Pinpoint the cell where the given text exists, returning its (x, y) midpoint coordinate. 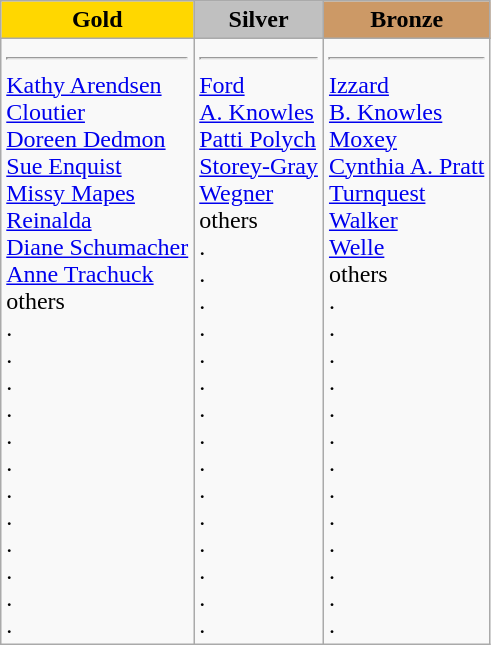
Kathy Arendsen CloutierDoreen DedmonSue EnquistMissy Mapes ReinaldaDiane SchumacherAnne Trachuckothers............ (98, 342)
FordA. KnowlesPatti Polych Storey-Gray Wegnerothers............... (259, 342)
Bronze (406, 20)
Silver (259, 20)
IzzardB. Knowles MoxeyCynthia A. Pratt Turnquest Walker Welleothers............. (406, 342)
Gold (98, 20)
